Find where the given text appears and provide that cell's center as (X, Y) coordinate. 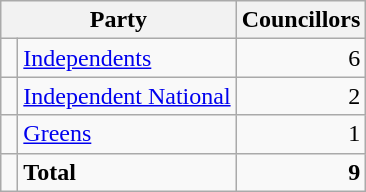
9 (301, 172)
Party (118, 20)
Independent National (127, 96)
1 (301, 134)
Greens (127, 134)
Independents (127, 58)
6 (301, 58)
Total (127, 172)
2 (301, 96)
Councillors (301, 20)
